From the cell containing the given text, extract its center point as [x, y] coordinate. 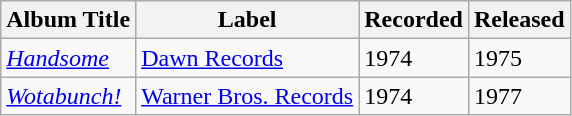
1977 [519, 96]
Warner Bros. Records [248, 96]
Label [248, 20]
Handsome [68, 58]
Dawn Records [248, 58]
Album Title [68, 20]
Released [519, 20]
Wotabunch! [68, 96]
Recorded [414, 20]
1975 [519, 58]
